Search for the cell housing the specified text and yield its [X, Y] center coordinate. 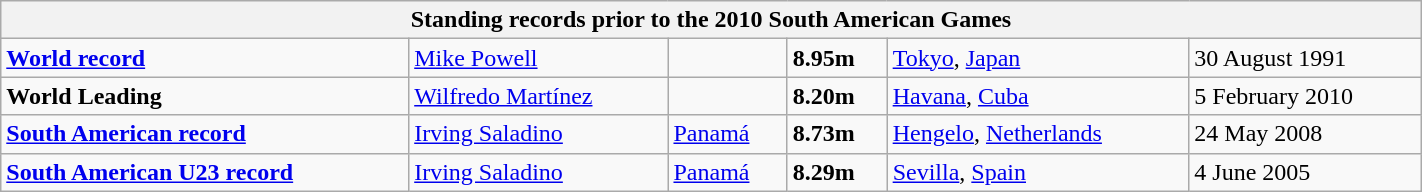
Standing records prior to the 2010 South American Games [711, 20]
Tokyo, Japan [1038, 58]
Sevilla, Spain [1038, 172]
8.95m [837, 58]
Mike Powell [538, 58]
8.20m [837, 96]
World record [205, 58]
World Leading [205, 96]
South American U23 record [205, 172]
5 February 2010 [1305, 96]
South American record [205, 134]
30 August 1991 [1305, 58]
4 June 2005 [1305, 172]
8.73m [837, 134]
8.29m [837, 172]
Hengelo, Netherlands [1038, 134]
24 May 2008 [1305, 134]
Wilfredo Martínez [538, 96]
Havana, Cuba [1038, 96]
